Find where the given text appears and provide that cell's center as (X, Y) coordinate. 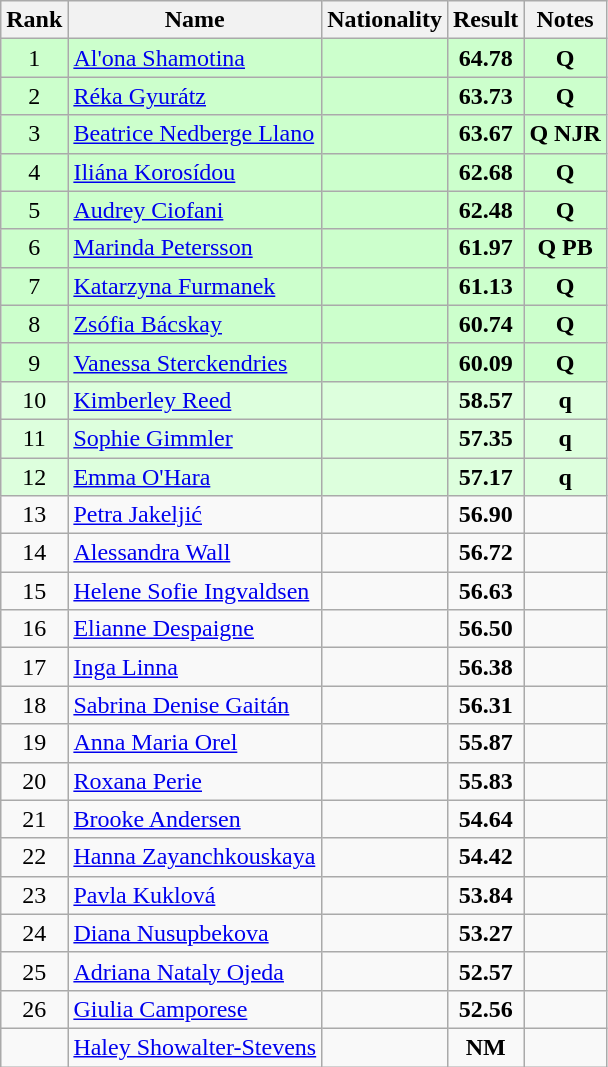
Haley Showalter-Stevens (195, 1047)
4 (34, 172)
NM (485, 1047)
58.57 (485, 400)
Inga Linna (195, 667)
54.42 (485, 857)
Q NJR (565, 134)
5 (34, 210)
Kimberley Reed (195, 400)
16 (34, 629)
53.27 (485, 933)
55.87 (485, 743)
6 (34, 248)
3 (34, 134)
Audrey Ciofani (195, 210)
25 (34, 971)
57.17 (485, 477)
14 (34, 553)
Al'ona Shamotina (195, 58)
56.90 (485, 515)
20 (34, 781)
Marinda Petersson (195, 248)
1 (34, 58)
55.83 (485, 781)
Hanna Zayanchkouskaya (195, 857)
Iliána Korosídou (195, 172)
53.84 (485, 895)
Q PB (565, 248)
Anna Maria Orel (195, 743)
Diana Nusupbekova (195, 933)
24 (34, 933)
19 (34, 743)
Notes (565, 20)
7 (34, 286)
56.38 (485, 667)
Adriana Nataly Ojeda (195, 971)
Katarzyna Furmanek (195, 286)
9 (34, 362)
60.09 (485, 362)
Sophie Gimmler (195, 438)
Pavla Kuklová (195, 895)
Réka Gyurátz (195, 96)
Helene Sofie Ingvaldsen (195, 591)
23 (34, 895)
Roxana Perie (195, 781)
Nationality (385, 20)
17 (34, 667)
21 (34, 819)
57.35 (485, 438)
54.64 (485, 819)
22 (34, 857)
Result (485, 20)
12 (34, 477)
52.57 (485, 971)
56.72 (485, 553)
63.67 (485, 134)
Beatrice Nedberge Llano (195, 134)
Alessandra Wall (195, 553)
13 (34, 515)
11 (34, 438)
60.74 (485, 324)
61.13 (485, 286)
Zsófia Bácskay (195, 324)
61.97 (485, 248)
18 (34, 705)
Vanessa Sterckendries (195, 362)
62.68 (485, 172)
8 (34, 324)
Giulia Camporese (195, 1009)
Emma O'Hara (195, 477)
64.78 (485, 58)
15 (34, 591)
2 (34, 96)
Name (195, 20)
56.63 (485, 591)
56.50 (485, 629)
Elianne Despaigne (195, 629)
63.73 (485, 96)
56.31 (485, 705)
62.48 (485, 210)
26 (34, 1009)
52.56 (485, 1009)
10 (34, 400)
Brooke Andersen (195, 819)
Rank (34, 20)
Sabrina Denise Gaitán (195, 705)
Petra Jakeljić (195, 515)
